Identify which cell holds the provided text, then report its [x, y] central coordinate. 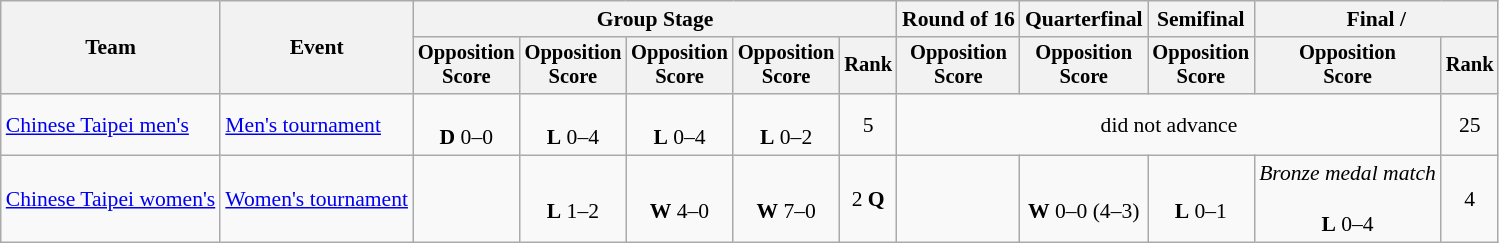
Semifinal [1202, 19]
Round of 16 [958, 19]
Chinese Taipei men's [111, 124]
Team [111, 48]
Women's tournament [316, 200]
W 0–0 (4–3) [1084, 200]
did not advance [1169, 124]
D 0–0 [466, 124]
L 1–2 [574, 200]
L 0–1 [1202, 200]
2 Q [868, 200]
Chinese Taipei women's [111, 200]
Quarterfinal [1084, 19]
4 [1470, 200]
Bronze medal matchL 0–4 [1348, 200]
W 7–0 [786, 200]
L 0–2 [786, 124]
5 [868, 124]
Group Stage [655, 19]
Event [316, 48]
W 4–0 [680, 200]
Men's tournament [316, 124]
Final / [1376, 19]
25 [1470, 124]
